From the cell containing the given text, extract its center point as (X, Y) coordinate. 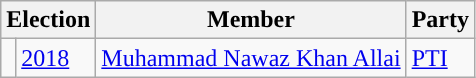
Muhammad Nawaz Khan Allai (251, 58)
Member (251, 20)
Party (440, 20)
Election (48, 20)
PTI (440, 58)
2018 (56, 58)
